Capture the cell that displays the provided text and extract its (x, y) central coordinate. 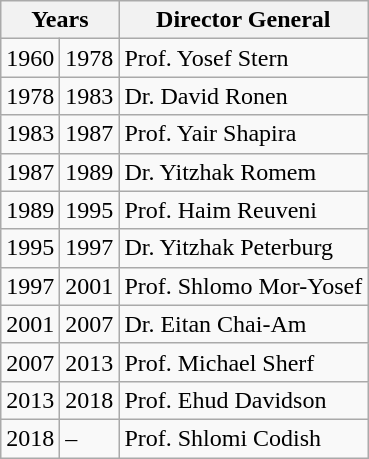
– (90, 438)
Prof. Yosef Stern (244, 58)
1960 (30, 58)
Dr. Yitzhak Romem (244, 172)
Dr. David Ronen (244, 96)
Prof. Michael Sherf (244, 362)
Years (60, 20)
Director General (244, 20)
Prof. Shlomo Mor-Yosef (244, 286)
Prof. Haim Reuveni (244, 210)
Prof. Shlomi Codish (244, 438)
Dr. Eitan Chai-Am (244, 324)
Prof. Yair Shapira (244, 134)
Dr. Yitzhak Peterburg (244, 248)
Prof. Ehud Davidson (244, 400)
